Locate the cell with the specified text and output its (X, Y) center coordinate. 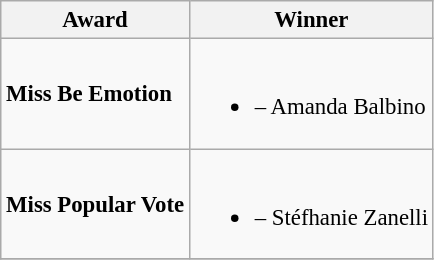
Winner (311, 20)
Miss Be Emotion (96, 94)
– Stéfhanie Zanelli (311, 204)
Award (96, 20)
– Amanda Balbino (311, 94)
Miss Popular Vote (96, 204)
